Search for the cell housing the specified text and yield its [x, y] center coordinate. 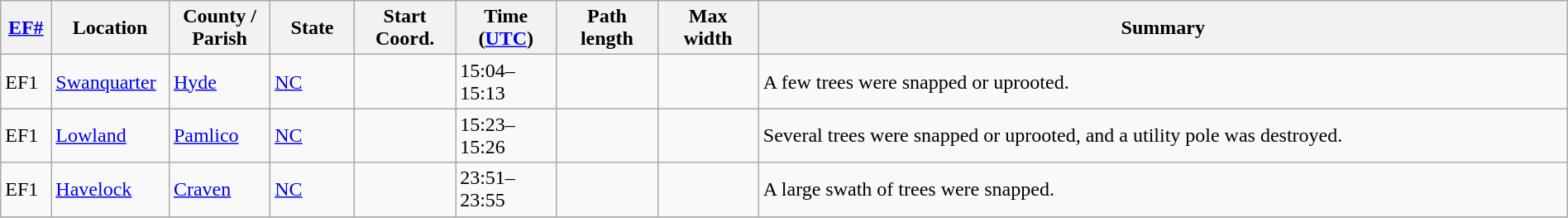
Havelock [111, 189]
15:04–15:13 [506, 81]
Swanquarter [111, 81]
Craven [219, 189]
Lowland [111, 136]
Max width [708, 28]
Time (UTC) [506, 28]
Location [111, 28]
A large swath of trees were snapped. [1163, 189]
15:23–15:26 [506, 136]
EF# [26, 28]
County / Parish [219, 28]
Hyde [219, 81]
23:51–23:55 [506, 189]
Pamlico [219, 136]
Path length [607, 28]
A few trees were snapped or uprooted. [1163, 81]
Several trees were snapped or uprooted, and a utility pole was destroyed. [1163, 136]
Start Coord. [404, 28]
Summary [1163, 28]
State [313, 28]
